For the text-containing cell, return its midpoint in [X, Y] coordinate format. 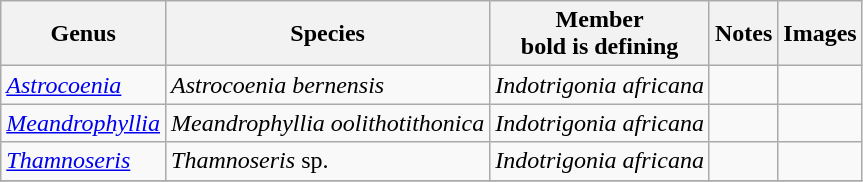
Images [820, 34]
Notes [743, 34]
Thamnoseris [84, 161]
Astrocoenia [84, 85]
Memberbold is defining [600, 34]
Species [328, 34]
Thamnoseris sp. [328, 161]
Genus [84, 34]
Meandrophyllia oolithotithonica [328, 123]
Meandrophyllia [84, 123]
Astrocoenia bernensis [328, 85]
